From the cell containing the given text, extract its center point as [x, y] coordinate. 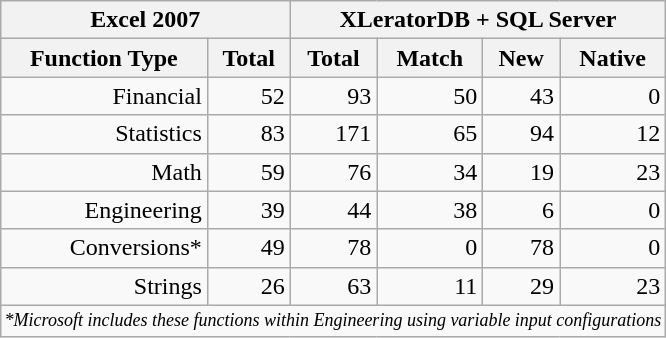
93 [334, 96]
38 [430, 210]
Excel 2007 [145, 20]
29 [522, 286]
39 [248, 210]
12 [613, 134]
Engineering [104, 210]
New [522, 58]
26 [248, 286]
50 [430, 96]
Statistics [104, 134]
Financial [104, 96]
19 [522, 172]
43 [522, 96]
52 [248, 96]
94 [522, 134]
Native [613, 58]
Math [104, 172]
76 [334, 172]
59 [248, 172]
Match [430, 58]
63 [334, 286]
Strings [104, 286]
XLeratorDB + SQL Server [478, 20]
Conversions* [104, 248]
34 [430, 172]
171 [334, 134]
49 [248, 248]
11 [430, 286]
65 [430, 134]
44 [334, 210]
Function Type [104, 58]
6 [522, 210]
83 [248, 134]
*Microsoft includes these functions within Engineering using variable input configurations [332, 320]
